Detect which cell encompasses the target text, then output its (x, y) center coordinate. 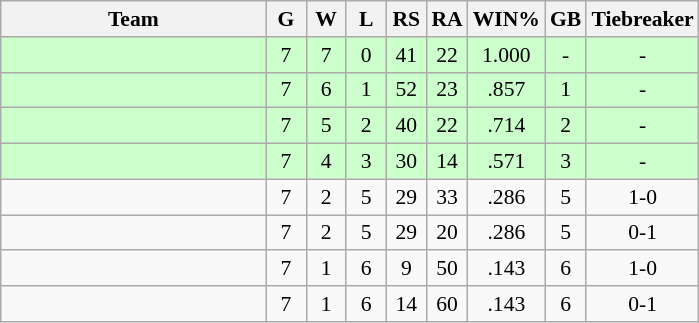
4 (326, 162)
.714 (506, 126)
RS (406, 19)
WIN% (506, 19)
0 (366, 55)
30 (406, 162)
Tiebreaker (642, 19)
60 (446, 304)
20 (446, 233)
L (366, 19)
50 (446, 269)
GB (566, 19)
.571 (506, 162)
40 (406, 126)
41 (406, 55)
RA (446, 19)
W (326, 19)
Team (134, 19)
9 (406, 269)
G (286, 19)
.857 (506, 90)
52 (406, 90)
23 (446, 90)
1.000 (506, 55)
33 (446, 197)
